Return the (x, y) coordinate for the center point of the cell that contains the specified text.  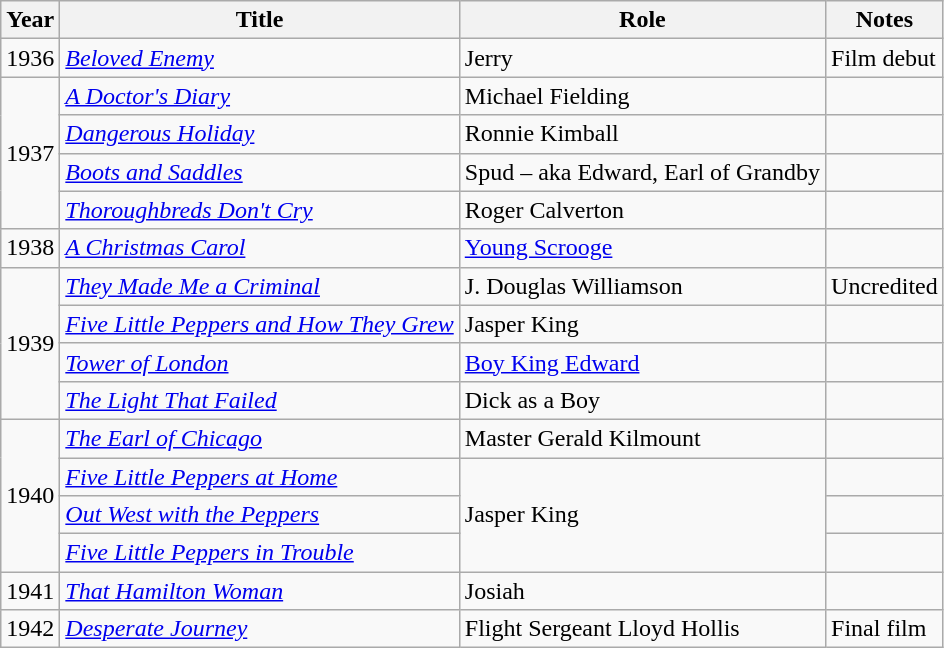
Beloved Enemy (260, 58)
Notes (885, 20)
Year (30, 20)
Film debut (885, 58)
1942 (30, 629)
Jerry (642, 58)
Five Little Peppers at Home (260, 477)
Thoroughbreds Don't Cry (260, 210)
Dangerous Holiday (260, 134)
Roger Calverton (642, 210)
Final film (885, 629)
Out West with the Peppers (260, 515)
Tower of London (260, 362)
Uncredited (885, 286)
Dick as a Boy (642, 400)
Spud – aka Edward, Earl of Grandby (642, 172)
Five Little Peppers and How They Grew (260, 324)
Ronnie Kimball (642, 134)
Young Scrooge (642, 248)
The Light That Failed (260, 400)
1936 (30, 58)
Boots and Saddles (260, 172)
That Hamilton Woman (260, 591)
1938 (30, 248)
1941 (30, 591)
1937 (30, 153)
Five Little Peppers in Trouble (260, 553)
1940 (30, 495)
J. Douglas Williamson (642, 286)
The Earl of Chicago (260, 438)
A Christmas Carol (260, 248)
Role (642, 20)
Michael Fielding (642, 96)
Josiah (642, 591)
Flight Sergeant Lloyd Hollis (642, 629)
1939 (30, 343)
A Doctor's Diary (260, 96)
Boy King Edward (642, 362)
They Made Me a Criminal (260, 286)
Master Gerald Kilmount (642, 438)
Desperate Journey (260, 629)
Title (260, 20)
